Extract the [X, Y] coordinate from the center of the cell holding the provided text.  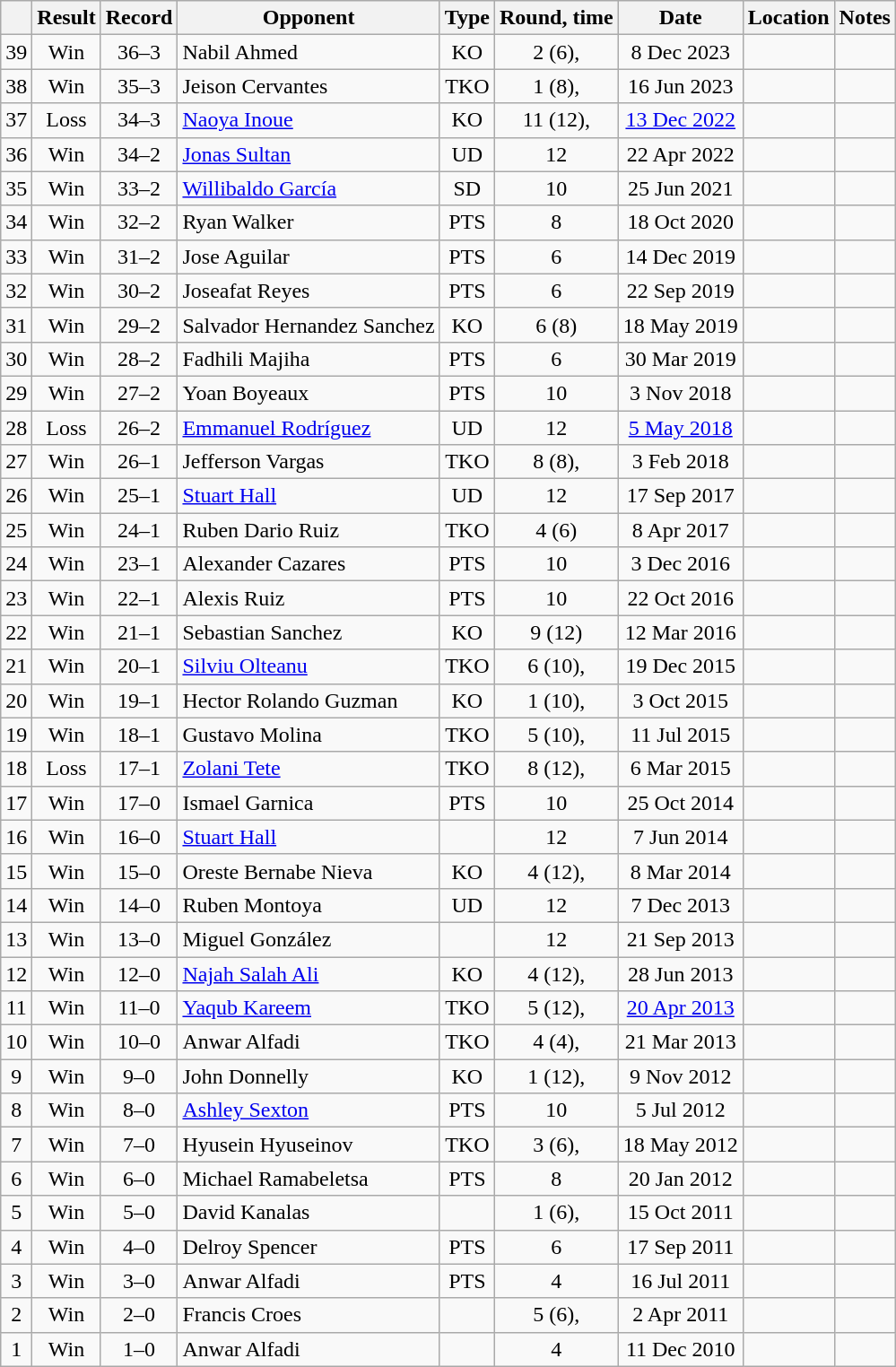
Hector Rolando Guzman [309, 701]
12 Mar 2016 [680, 632]
21 Mar 2013 [680, 1042]
23–1 [139, 564]
17–1 [139, 769]
24 [16, 564]
2–0 [139, 1315]
6 (10), [556, 666]
18–1 [139, 735]
8 (8), [556, 462]
1 (12), [556, 1076]
3 Oct 2015 [680, 701]
9–0 [139, 1076]
Round, time [556, 18]
17 Sep 2017 [680, 496]
22 [16, 632]
22 Apr 2022 [680, 154]
Alexander Cazares [309, 564]
11 [16, 1008]
Type [466, 18]
35 [16, 188]
Record [139, 18]
5 [16, 1213]
8 Apr 2017 [680, 530]
36–3 [139, 52]
16 Jun 2023 [680, 86]
16 Jul 2011 [680, 1281]
14 [16, 905]
17 [16, 803]
13 [16, 939]
30 Mar 2019 [680, 359]
1–0 [139, 1349]
8 Mar 2014 [680, 871]
6 (8) [556, 325]
Michael Ramabeletsa [309, 1179]
1 (10), [556, 701]
4–0 [139, 1247]
22 Sep 2019 [680, 291]
20–1 [139, 666]
Date [680, 18]
22–1 [139, 598]
Zolani Tete [309, 769]
28 Jun 2013 [680, 973]
13 Dec 2022 [680, 120]
Hyusein Hyuseinov [309, 1145]
Ruben Montoya [309, 905]
39 [16, 52]
3 Nov 2018 [680, 393]
34–3 [139, 120]
18 May 2019 [680, 325]
SD [466, 188]
35–3 [139, 86]
33–2 [139, 188]
24–1 [139, 530]
11 Dec 2010 [680, 1349]
Fadhili Majiha [309, 359]
33 [16, 257]
10–0 [139, 1042]
22 Oct 2016 [680, 598]
28–2 [139, 359]
Jose Aguilar [309, 257]
1 [16, 1349]
Willibaldo García [309, 188]
Yaqub Kareem [309, 1008]
5 Jul 2012 [680, 1110]
Naoya Inoue [309, 120]
Joseafat Reyes [309, 291]
20 [16, 701]
5 May 2018 [680, 428]
17–0 [139, 803]
Delroy Spencer [309, 1247]
Francis Croes [309, 1315]
34 [16, 222]
Ashley Sexton [309, 1110]
34–2 [139, 154]
31 [16, 325]
Nabil Ahmed [309, 52]
29–2 [139, 325]
18 Oct 2020 [680, 222]
26 [16, 496]
1 (6), [556, 1213]
David Kanalas [309, 1213]
Silviu Olteanu [309, 666]
Miguel González [309, 939]
5 (10), [556, 735]
Salvador Hernandez Sanchez [309, 325]
11–0 [139, 1008]
15 [16, 871]
Jonas Sultan [309, 154]
37 [16, 120]
26–1 [139, 462]
Location [788, 18]
20 Apr 2013 [680, 1008]
21–1 [139, 632]
32 [16, 291]
5 (6), [556, 1315]
25–1 [139, 496]
29 [16, 393]
6–0 [139, 1179]
27–2 [139, 393]
30–2 [139, 291]
Yoan Boyeaux [309, 393]
17 Sep 2011 [680, 1247]
19 Dec 2015 [680, 666]
Ruben Dario Ruiz [309, 530]
Oreste Bernabe Nieva [309, 871]
Gustavo Molina [309, 735]
3 (6), [556, 1145]
Ryan Walker [309, 222]
3–0 [139, 1281]
Jeison Cervantes [309, 86]
3 [16, 1281]
18 May 2012 [680, 1145]
Result [66, 18]
13–0 [139, 939]
21 [16, 666]
23 [16, 598]
26–2 [139, 428]
Emmanuel Rodríguez [309, 428]
8 (12), [556, 769]
16–0 [139, 837]
16 [16, 837]
7 [16, 1145]
18 [16, 769]
32–2 [139, 222]
John Donnelly [309, 1076]
11 Jul 2015 [680, 735]
31–2 [139, 257]
38 [16, 86]
20 Jan 2012 [680, 1179]
Notes [865, 18]
2 (6), [556, 52]
8 Dec 2023 [680, 52]
21 Sep 2013 [680, 939]
Najah Salah Ali [309, 973]
Sebastian Sanchez [309, 632]
3 Dec 2016 [680, 564]
15 Oct 2011 [680, 1213]
7–0 [139, 1145]
9 [16, 1076]
5 (12), [556, 1008]
27 [16, 462]
19–1 [139, 701]
Ismael Garnica [309, 803]
19 [16, 735]
4 (6) [556, 530]
8–0 [139, 1110]
30 [16, 359]
7 Jun 2014 [680, 837]
25 Jun 2021 [680, 188]
25 [16, 530]
1 (8), [556, 86]
Opponent [309, 18]
14–0 [139, 905]
11 (12), [556, 120]
15–0 [139, 871]
36 [16, 154]
9 Nov 2012 [680, 1076]
9 (12) [556, 632]
28 [16, 428]
Jefferson Vargas [309, 462]
2 Apr 2011 [680, 1315]
2 [16, 1315]
3 Feb 2018 [680, 462]
6 Mar 2015 [680, 769]
7 Dec 2013 [680, 905]
5–0 [139, 1213]
12–0 [139, 973]
Alexis Ruiz [309, 598]
14 Dec 2019 [680, 257]
25 Oct 2014 [680, 803]
4 (4), [556, 1042]
